Return (X, Y) of the center of cell containing provided text 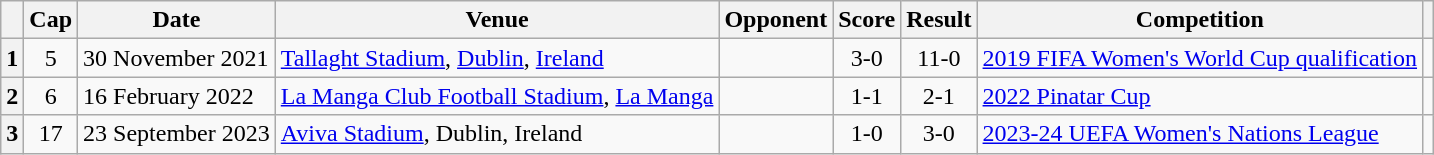
Score (867, 20)
11-0 (939, 58)
1-0 (867, 134)
Aviva Stadium, Dublin, Ireland (497, 134)
Opponent (776, 20)
2-1 (939, 96)
1 (12, 58)
Date (177, 20)
2023-24 UEFA Women's Nations League (1200, 134)
16 February 2022 (177, 96)
Result (939, 20)
Tallaght Stadium, Dublin, Ireland (497, 58)
17 (51, 134)
23 September 2023 (177, 134)
2 (12, 96)
Venue (497, 20)
1-1 (867, 96)
6 (51, 96)
La Manga Club Football Stadium, La Manga (497, 96)
2019 FIFA Women's World Cup qualification (1200, 58)
5 (51, 58)
Competition (1200, 20)
3 (12, 134)
2022 Pinatar Cup (1200, 96)
30 November 2021 (177, 58)
Cap (51, 20)
